Output the [X, Y] coordinate of the center of the cell containing the given text.  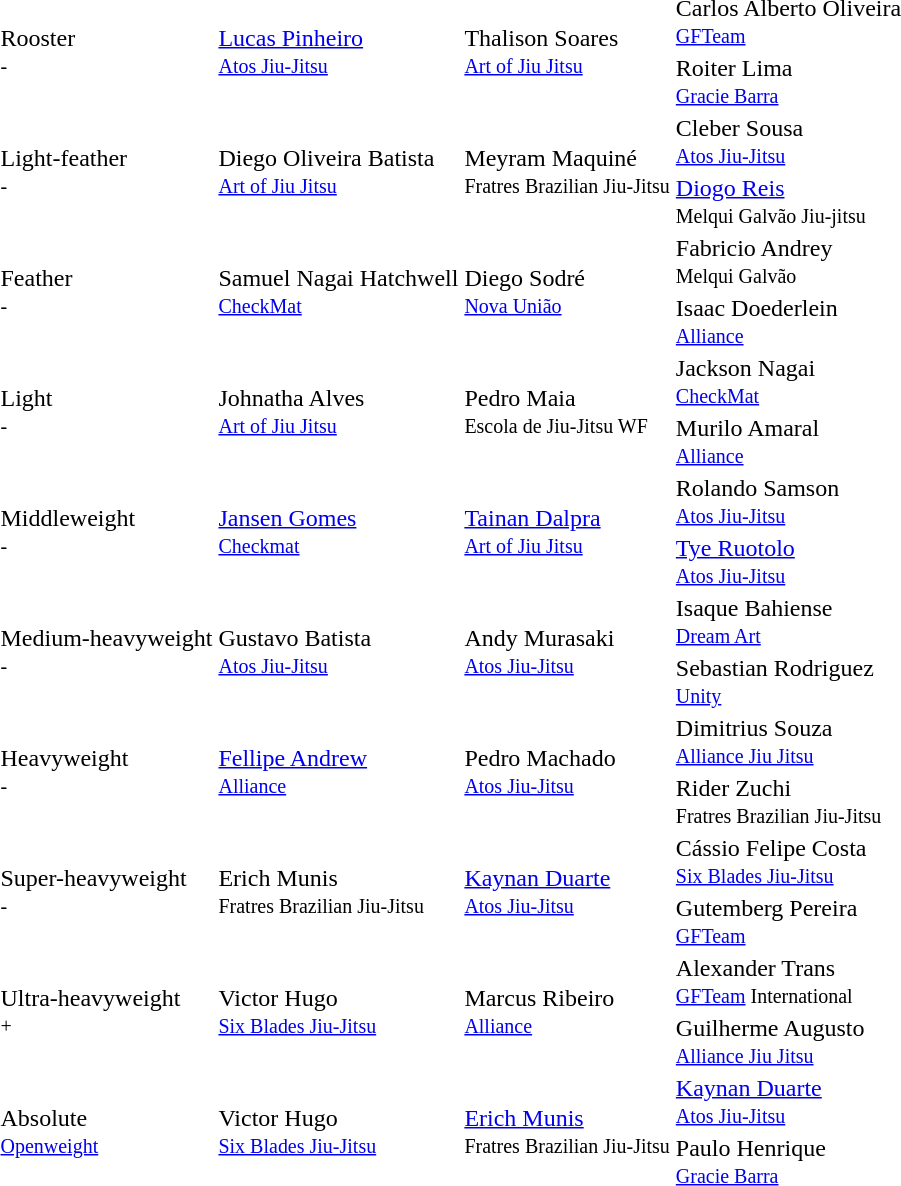
Victor HugoSix Blades Jiu-Jitsu [338, 1012]
Diego SodréNova União [567, 292]
Gustavo BatistaAtos Jiu-Jitsu [338, 652]
Fellipe AndrewAlliance [338, 772]
Erich MunisFratres Brazilian Jiu-Jitsu [338, 892]
Jansen GomesCheckmat [338, 532]
Pedro MachadoAtos Jiu-Jitsu [567, 772]
Diego Oliveira BatistaArt of Jiu Jitsu [338, 172]
Pedro MaiaEscola de Jiu-Jitsu WF [567, 412]
Marcus RibeiroAlliance [567, 1012]
Meyram Maquiné Fratres Brazilian Jiu-Jitsu [567, 172]
Kaynan DuarteAtos Jiu-Jitsu [567, 892]
Samuel Nagai HatchwellCheckMat [338, 292]
Andy MurasakiAtos Jiu-Jitsu [567, 652]
Johnatha AlvesArt of Jiu Jitsu [338, 412]
Tainan DalpraArt of Jiu Jitsu [567, 532]
